Identify which cell holds the provided text, then report its (X, Y) central coordinate. 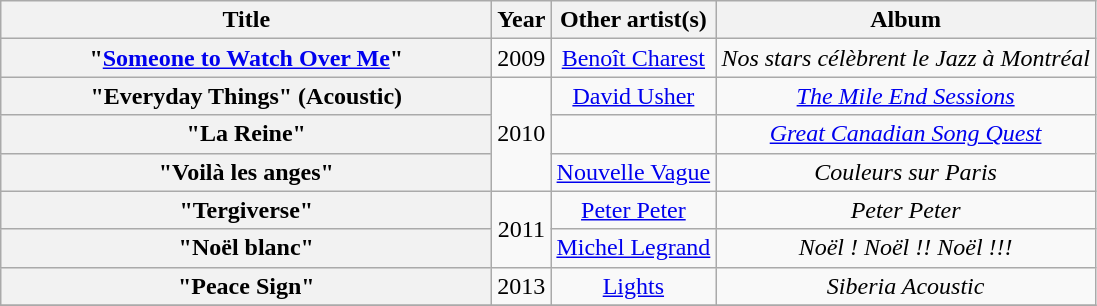
"Everyday Things" (Acoustic) (246, 96)
2010 (522, 134)
Nos stars célèbrent le Jazz à Montréal (906, 58)
Nouvelle Vague (634, 172)
David Usher (634, 96)
"La Reine" (246, 134)
Lights (634, 286)
Other artist(s) (634, 20)
The Mile End Sessions (906, 96)
Noël ! Noël !! Noël !!! (906, 248)
Benoît Charest (634, 58)
2009 (522, 58)
"Someone to Watch Over Me" (246, 58)
"Noël blanc" (246, 248)
2011 (522, 229)
2013 (522, 286)
"Voilà les anges" (246, 172)
"Tergiverse" (246, 210)
"Peace Sign" (246, 286)
Title (246, 20)
Michel Legrand (634, 248)
Album (906, 20)
Great Canadian Song Quest (906, 134)
Year (522, 20)
Siberia Acoustic (906, 286)
Couleurs sur Paris (906, 172)
